For the text-containing cell, return its midpoint in [X, Y] coordinate format. 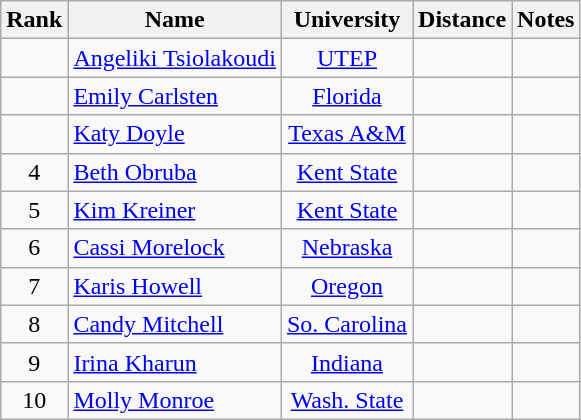
So. Carolina [346, 324]
Texas A&M [346, 134]
University [346, 20]
4 [34, 172]
Angeliki Tsiolakoudi [175, 58]
5 [34, 210]
Florida [346, 96]
8 [34, 324]
Rank [34, 20]
Kim Kreiner [175, 210]
Indiana [346, 362]
Wash. State [346, 400]
Distance [462, 20]
Beth Obruba [175, 172]
Candy Mitchell [175, 324]
10 [34, 400]
Oregon [346, 286]
Cassi Morelock [175, 248]
9 [34, 362]
Name [175, 20]
Molly Monroe [175, 400]
7 [34, 286]
Emily Carlsten [175, 96]
6 [34, 248]
Katy Doyle [175, 134]
UTEP [346, 58]
Irina Kharun [175, 362]
Nebraska [346, 248]
Karis Howell [175, 286]
Notes [546, 20]
